Provide the [X, Y] coordinate of the cell's center where the given text is located.  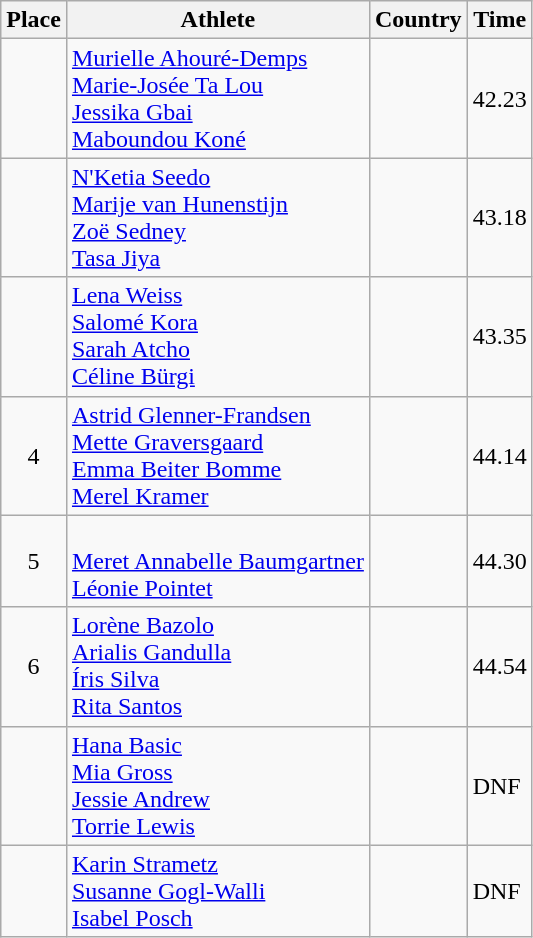
42.23 [500, 98]
43.18 [500, 218]
Murielle Ahouré-DempsMarie-Josée Ta LouJessika GbaiMaboundou Koné [218, 98]
44.14 [500, 456]
44.30 [500, 561]
6 [34, 666]
Astrid Glenner-FrandsenMette GraversgaardEmma Beiter BommeMerel Kramer [218, 456]
Place [34, 20]
N'Ketia SeedoMarije van HunenstijnZoë SedneyTasa Jiya [218, 218]
Country [418, 20]
5 [34, 561]
Meret Annabelle BaumgartnerLéonie Pointet [218, 561]
Karin StrametzSusanne Gogl-WalliIsabel Posch [218, 891]
Athlete [218, 20]
Hana BasicMia GrossJessie AndrewTorrie Lewis [218, 786]
Lorène BazoloArialis GandullaÍris SilvaRita Santos [218, 666]
43.35 [500, 336]
Time [500, 20]
4 [34, 456]
44.54 [500, 666]
Lena WeissSalomé KoraSarah AtchoCéline Bürgi [218, 336]
